Find where the given text appears and provide that cell's center as [X, Y] coordinate. 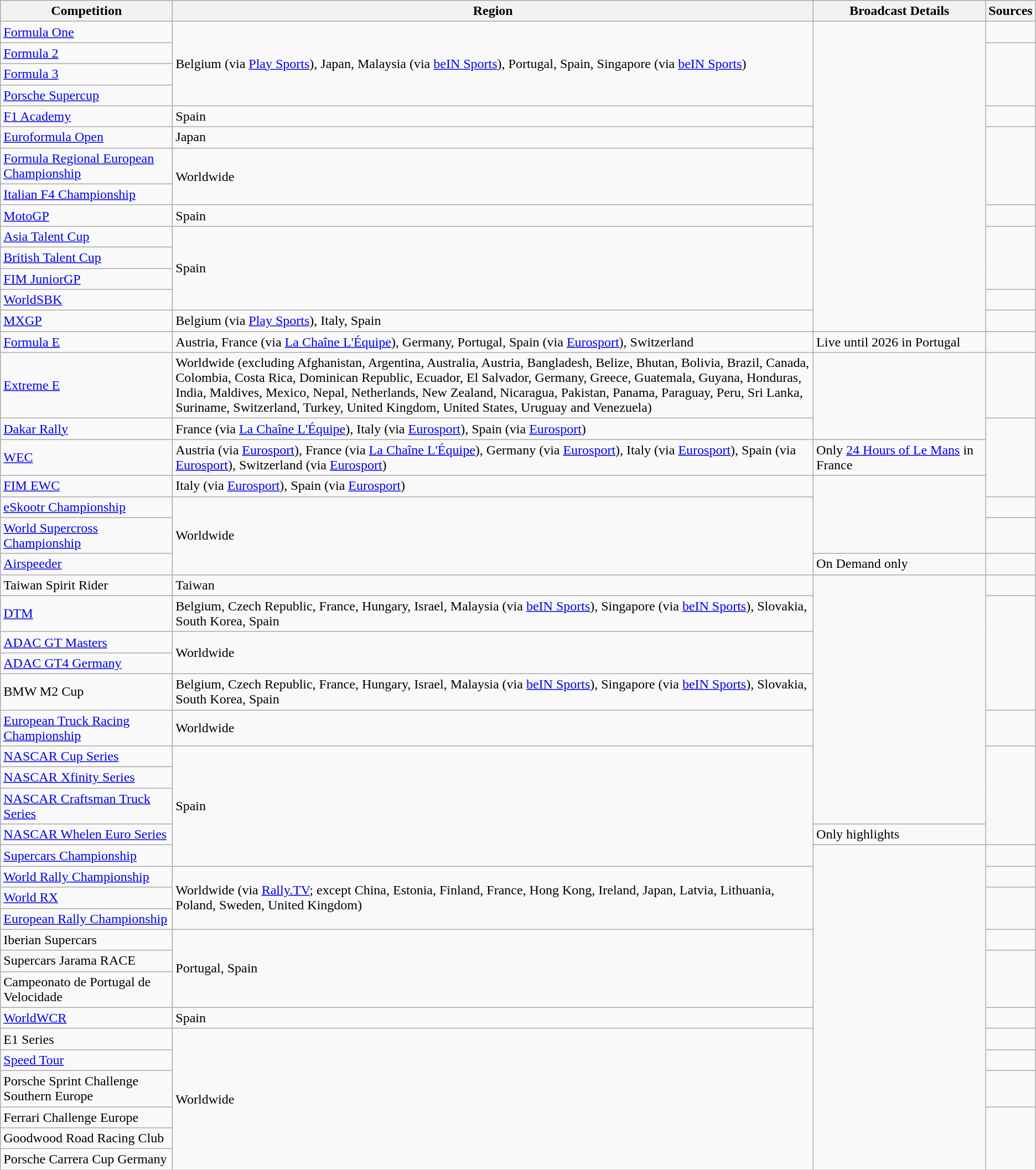
Formula One [86, 32]
WorldWCR [86, 1018]
British Talent Cup [86, 257]
Belgium (via Play Sports), Japan, Malaysia (via beIN Sports), Portugal, Spain, Singapore (via beIN Sports) [493, 64]
Austria, France (via La Chaîne L'Équipe), Germany, Portugal, Spain (via Eurosport), Switzerland [493, 342]
Supercars Championship [86, 856]
FIM JuniorGP [86, 278]
Belgium (via Play Sports), Italy, Spain [493, 321]
Live until 2026 in Portugal [900, 342]
Sources [1011, 11]
World Supercross Championship [86, 536]
BMW M2 Cup [86, 692]
eSkootr Championship [86, 507]
MotoGP [86, 215]
WEC [86, 457]
Italian F4 Championship [86, 194]
NASCAR Craftsman Truck Series [86, 806]
On Demand only [900, 564]
Euroformula Open [86, 137]
Japan [493, 137]
Italy (via Eurosport), Spain (via Eurosport) [493, 486]
Formula 3 [86, 74]
Porsche Sprint Challenge Southern Europe [86, 1088]
Only 24 Hours of Le Mans in France [900, 457]
FIM EWC [86, 486]
France (via La Chaîne L'Équipe), Italy (via Eurosport), Spain (via Eurosport) [493, 429]
Extreme E [86, 385]
Taiwan Spirit Rider [86, 585]
Competition [86, 11]
Porsche Carrera Cup Germany [86, 1159]
Only highlights [900, 835]
WorldSBK [86, 300]
Ferrari Challenge Europe [86, 1117]
World Rally Championship [86, 877]
Formula 2 [86, 53]
ADAC GT Masters [86, 642]
DTM [86, 613]
Region [493, 11]
Campeonato de Portugal de Velocidade [86, 990]
Formula Regional European Championship [86, 166]
Porsche Supercup [86, 95]
European Rally Championship [86, 919]
NASCAR Xfinity Series [86, 778]
Goodwood Road Racing Club [86, 1138]
Worldwide (via Rally.TV; except China, Estonia, Finland, France, Hong Kong, Ireland, Japan, Latvia, Lithuania, Poland, Sweden, United Kingdom) [493, 898]
Iberian Supercars [86, 940]
Taiwan [493, 585]
E1 Series [86, 1039]
Asia Talent Cup [86, 236]
Supercars Jarama RACE [86, 961]
MXGP [86, 321]
Speed Tour [86, 1060]
Portugal, Spain [493, 969]
ADAC GT4 Germany [86, 663]
European Truck Racing Championship [86, 727]
NASCAR Whelen Euro Series [86, 835]
Broadcast Details [900, 11]
NASCAR Cup Series [86, 757]
Airspeeder [86, 564]
Dakar Rally [86, 429]
World RX [86, 898]
F1 Academy [86, 116]
Formula E [86, 342]
